Pinpoint the cell where the given text exists, returning its (X, Y) midpoint coordinate. 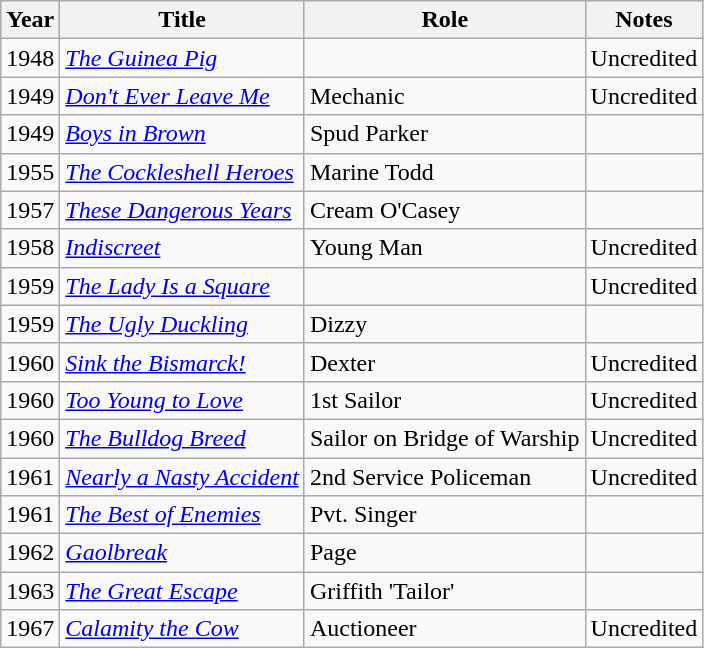
Too Young to Love (182, 400)
The Ugly Duckling (182, 324)
Year (30, 20)
Marine Todd (444, 172)
Don't Ever Leave Me (182, 96)
1963 (30, 591)
Calamity the Cow (182, 629)
The Cockleshell Heroes (182, 172)
Gaolbreak (182, 553)
Nearly a Nasty Accident (182, 477)
Sink the Bismarck! (182, 362)
1st Sailor (444, 400)
The Lady Is a Square (182, 286)
1955 (30, 172)
These Dangerous Years (182, 210)
Auctioneer (444, 629)
The Best of Enemies (182, 515)
1948 (30, 58)
Pvt. Singer (444, 515)
Title (182, 20)
Boys in Brown (182, 134)
1958 (30, 248)
Griffith 'Tailor' (444, 591)
Spud Parker (444, 134)
Mechanic (444, 96)
Sailor on Bridge of Warship (444, 438)
2nd Service Policeman (444, 477)
The Bulldog Breed (182, 438)
1957 (30, 210)
Indiscreet (182, 248)
Page (444, 553)
Role (444, 20)
1962 (30, 553)
Dizzy (444, 324)
The Great Escape (182, 591)
Cream O'Casey (444, 210)
1967 (30, 629)
Notes (644, 20)
Dexter (444, 362)
Young Man (444, 248)
The Guinea Pig (182, 58)
